Scan for the cell matching the given text and deliver its [x, y] coordinate at center. 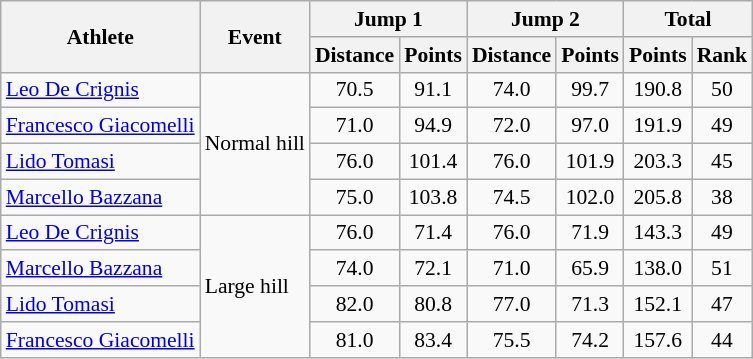
70.5 [354, 90]
51 [722, 269]
72.1 [433, 269]
101.9 [590, 162]
82.0 [354, 304]
203.3 [658, 162]
102.0 [590, 197]
99.7 [590, 90]
101.4 [433, 162]
Event [255, 36]
50 [722, 90]
75.5 [512, 340]
157.6 [658, 340]
72.0 [512, 126]
152.1 [658, 304]
94.9 [433, 126]
Total [688, 19]
Large hill [255, 286]
81.0 [354, 340]
38 [722, 197]
75.0 [354, 197]
205.8 [658, 197]
45 [722, 162]
77.0 [512, 304]
191.9 [658, 126]
74.2 [590, 340]
80.8 [433, 304]
103.8 [433, 197]
44 [722, 340]
Rank [722, 55]
83.4 [433, 340]
71.9 [590, 233]
Jump 1 [388, 19]
Normal hill [255, 143]
190.8 [658, 90]
143.3 [658, 233]
97.0 [590, 126]
71.3 [590, 304]
65.9 [590, 269]
91.1 [433, 90]
Athlete [100, 36]
Jump 2 [546, 19]
74.5 [512, 197]
71.4 [433, 233]
138.0 [658, 269]
47 [722, 304]
